Identify which cell holds the provided text, then report its [X, Y] central coordinate. 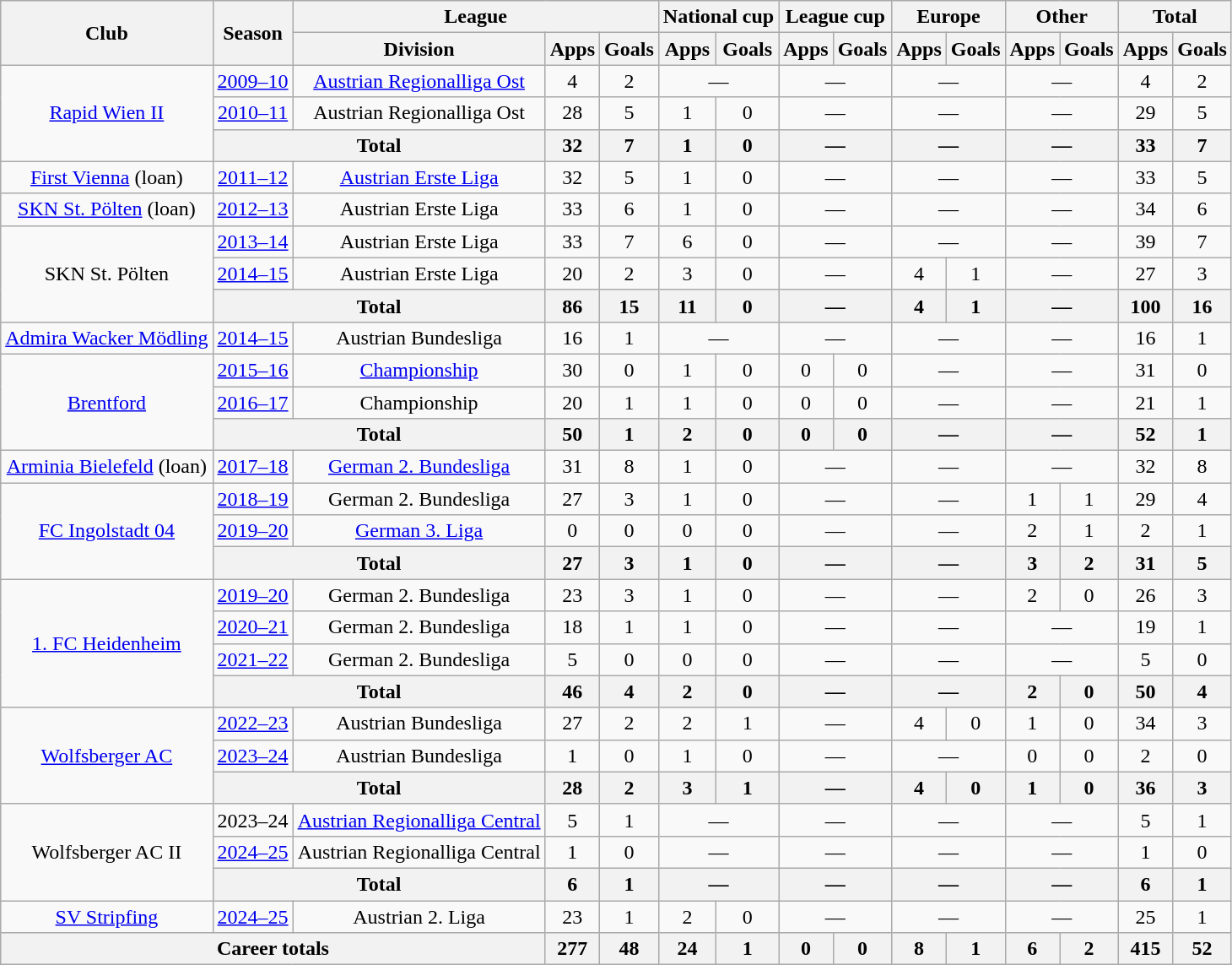
Arminia Bielefeld (loan) [106, 467]
21 [1145, 403]
25 [1145, 916]
2021–22 [253, 659]
Wolfsberger AC [106, 756]
24 [687, 949]
18 [572, 627]
Admira Wacker Mödling [106, 338]
Club [106, 33]
First Vienna (loan) [106, 177]
2022–23 [253, 724]
2015–16 [253, 370]
86 [572, 306]
15 [630, 306]
277 [572, 949]
Division [419, 49]
2011–12 [253, 177]
2009–10 [253, 81]
Wolfsberger AC II [106, 852]
19 [1145, 627]
Other [1062, 17]
German 3. Liga [419, 531]
League cup [835, 17]
National cup [718, 17]
36 [1145, 788]
2010–11 [253, 113]
Rapid Wien II [106, 113]
Europe [948, 17]
2017–18 [253, 467]
SKN St. Pölten [106, 274]
30 [572, 370]
Brentford [106, 402]
Season [253, 33]
415 [1145, 949]
100 [1145, 306]
Austrian 2. Liga [419, 916]
SKN St. Pölten (loan) [106, 209]
FC Ingolstadt 04 [106, 531]
2013–14 [253, 241]
26 [1145, 595]
2018–19 [253, 499]
2020–21 [253, 627]
46 [572, 691]
League [476, 17]
2016–17 [253, 403]
11 [687, 306]
48 [630, 949]
2012–13 [253, 209]
SV Stripfing [106, 916]
Career totals [273, 949]
1. FC Heidenheim [106, 643]
39 [1145, 241]
